Scan for the cell matching the given text and deliver its (X, Y) coordinate at center. 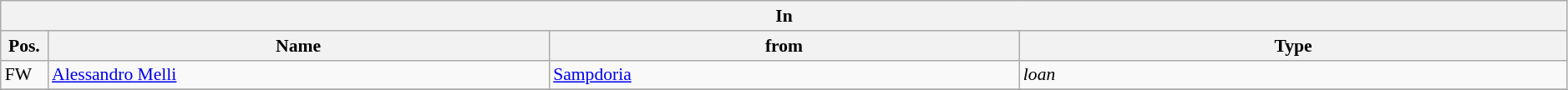
from (784, 46)
Pos. (24, 46)
FW (24, 75)
Sampdoria (784, 75)
Type (1293, 46)
Alessandro Melli (298, 75)
Name (298, 46)
In (784, 16)
loan (1293, 75)
